Search for the cell housing the specified text and yield its (X, Y) center coordinate. 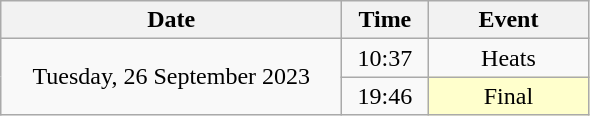
Time (385, 20)
10:37 (385, 58)
Event (508, 20)
Tuesday, 26 September 2023 (172, 77)
Final (508, 96)
Date (172, 20)
19:46 (385, 96)
Heats (508, 58)
